Extract the (X, Y) coordinate from the center of the cell holding the provided text.  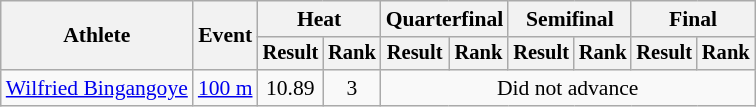
Athlete (97, 36)
3 (352, 88)
Semifinal (570, 19)
100 m (226, 88)
10.89 (291, 88)
Heat (320, 19)
Did not advance (568, 88)
Final (692, 19)
Event (226, 36)
Wilfried Bingangoye (97, 88)
Quarterfinal (445, 19)
